Return the (x, y) coordinate for the center point of the cell that contains the specified text.  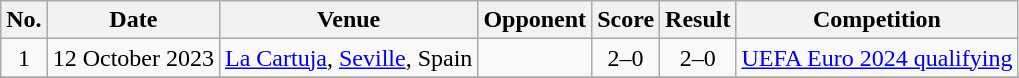
La Cartuja, Seville, Spain (349, 58)
Result (698, 20)
UEFA Euro 2024 qualifying (877, 58)
Venue (349, 20)
No. (24, 20)
Competition (877, 20)
1 (24, 58)
12 October 2023 (133, 58)
Date (133, 20)
Opponent (535, 20)
Score (626, 20)
